Detect which cell encompasses the target text, then output its [x, y] center coordinate. 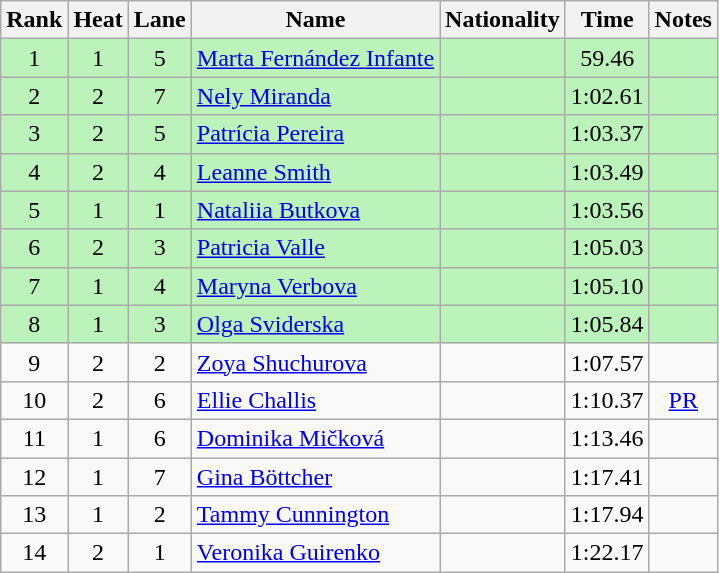
1:07.57 [607, 362]
Tammy Cunnington [315, 515]
Olga Sviderska [315, 324]
Veronika Guirenko [315, 553]
59.46 [607, 58]
Patrícia Pereira [315, 134]
Zoya Shuchurova [315, 362]
Ellie Challis [315, 400]
12 [34, 477]
Marta Fernández Infante [315, 58]
13 [34, 515]
Lane [160, 20]
Time [607, 20]
Patricia Valle [315, 248]
1:03.37 [607, 134]
1:17.94 [607, 515]
10 [34, 400]
Gina Böttcher [315, 477]
Rank [34, 20]
1:10.37 [607, 400]
1:05.84 [607, 324]
Notes [683, 20]
Dominika Mičková [315, 438]
11 [34, 438]
8 [34, 324]
Leanne Smith [315, 172]
1:02.61 [607, 96]
1:05.03 [607, 248]
Name [315, 20]
1:03.49 [607, 172]
PR [683, 400]
Maryna Verbova [315, 286]
1:22.17 [607, 553]
Nationality [503, 20]
Nataliia Butkova [315, 210]
1:03.56 [607, 210]
1:05.10 [607, 286]
1:13.46 [607, 438]
Nely Miranda [315, 96]
9 [34, 362]
1:17.41 [607, 477]
14 [34, 553]
Heat [98, 20]
